For the text-containing cell, return its midpoint in [X, Y] coordinate format. 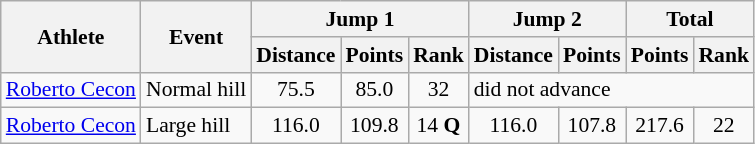
Normal hill [196, 90]
Jump 2 [548, 19]
Total [690, 19]
32 [438, 90]
109.8 [374, 126]
Athlete [71, 36]
Event [196, 36]
85.0 [374, 90]
107.8 [592, 126]
did not advance [612, 90]
14 Q [438, 126]
22 [724, 126]
217.6 [660, 126]
75.5 [296, 90]
Jump 1 [360, 19]
Large hill [196, 126]
